Detect which cell encompasses the target text, then output its (x, y) center coordinate. 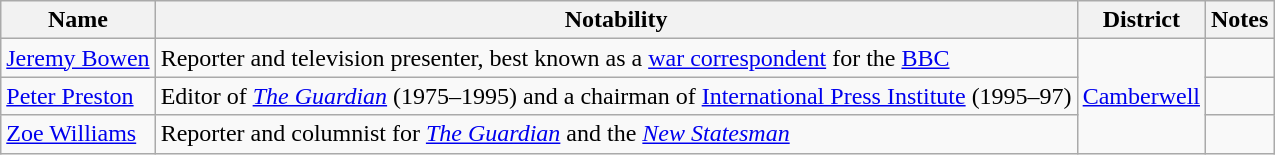
Camberwell (1141, 96)
Reporter and columnist for The Guardian and the New Statesman (616, 134)
Reporter and television presenter, best known as a war correspondent for the BBC (616, 58)
Notability (616, 20)
Jeremy Bowen (78, 58)
Name (78, 20)
Editor of The Guardian (1975–1995) and a chairman of International Press Institute (1995–97) (616, 96)
Peter Preston (78, 96)
District (1141, 20)
Notes (1240, 20)
Zoe Williams (78, 134)
